Return [x, y] of the center of cell containing provided text 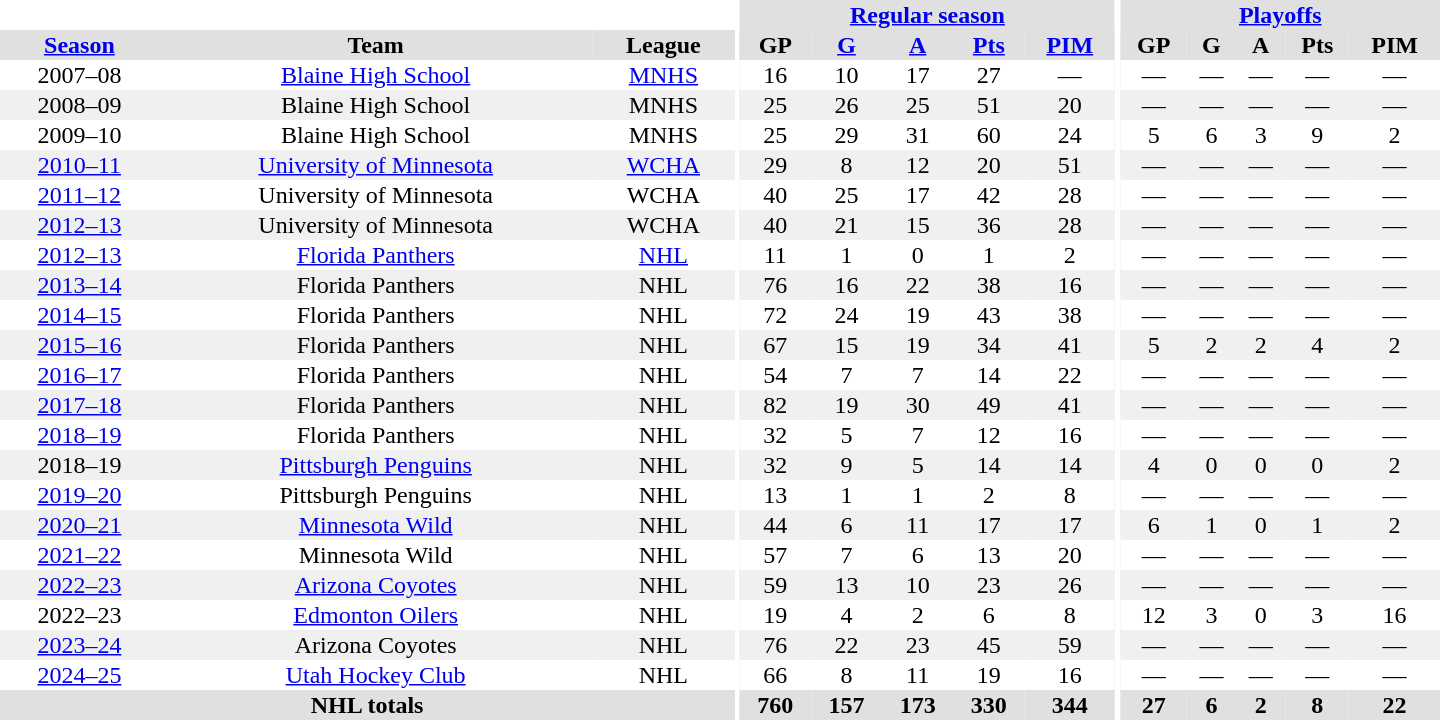
54 [776, 375]
43 [988, 315]
Playoffs [1280, 15]
2009–10 [80, 135]
330 [988, 705]
2020–21 [80, 525]
2017–18 [80, 405]
21 [846, 225]
League [663, 45]
34 [988, 345]
Regular season [928, 15]
30 [918, 405]
2011–12 [80, 195]
2007–08 [80, 75]
44 [776, 525]
2014–15 [80, 315]
344 [1070, 705]
60 [988, 135]
Utah Hockey Club [376, 675]
2015–16 [80, 345]
31 [918, 135]
49 [988, 405]
173 [918, 705]
2008–09 [80, 105]
42 [988, 195]
2010–11 [80, 165]
66 [776, 675]
2013–14 [80, 285]
Team [376, 45]
82 [776, 405]
36 [988, 225]
2021–22 [80, 555]
Season [80, 45]
57 [776, 555]
67 [776, 345]
157 [846, 705]
NHL totals [367, 705]
2024–25 [80, 675]
72 [776, 315]
760 [776, 705]
2016–17 [80, 375]
Edmonton Oilers [376, 615]
2019–20 [80, 495]
45 [988, 645]
2023–24 [80, 645]
